Scan for the cell matching the given text and deliver its [x, y] coordinate at center. 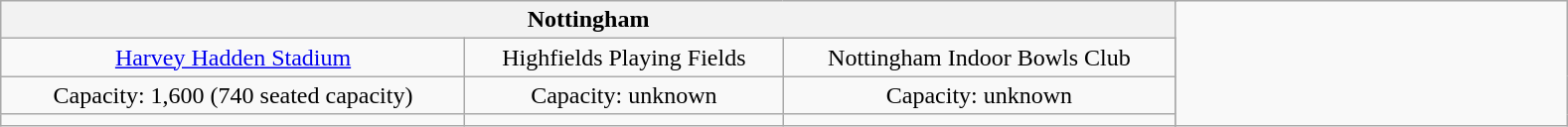
Harvey Hadden Stadium [233, 58]
Highfields Playing Fields [624, 58]
Nottingham Indoor Bowls Club [980, 58]
Nottingham [588, 20]
Capacity: 1,600 (740 seated capacity) [233, 95]
